Locate the cell with the specified text and output its (X, Y) center coordinate. 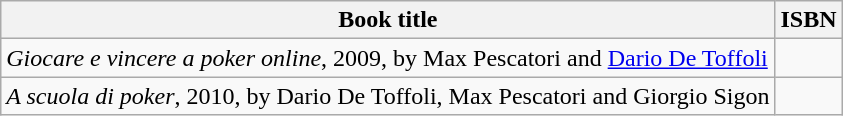
A scuola di poker, 2010, by Dario De Toffoli, Max Pescatori and Giorgio Sigon (388, 96)
Book title (388, 20)
ISBN (808, 20)
Giocare e vincere a poker online, 2009, by Max Pescatori and Dario De Toffoli (388, 58)
